Locate the cell with the specified text and output its (x, y) center coordinate. 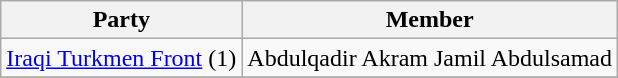
Abdulqadir Akram Jamil Abdulsamad (430, 58)
Member (430, 20)
Iraqi Turkmen Front (1) (122, 58)
Party (122, 20)
